From the cell containing the given text, extract its center point as (x, y) coordinate. 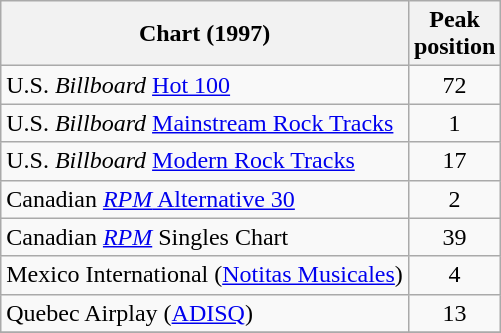
72 (454, 85)
Quebec Airplay (ADISQ) (205, 313)
4 (454, 275)
39 (454, 237)
U.S. Billboard Hot 100 (205, 85)
U.S. Billboard Modern Rock Tracks (205, 161)
1 (454, 123)
17 (454, 161)
U.S. Billboard Mainstream Rock Tracks (205, 123)
Chart (1997) (205, 34)
13 (454, 313)
Peakposition (454, 34)
Canadian RPM Singles Chart (205, 237)
Mexico International (Notitas Musicales) (205, 275)
Canadian RPM Alternative 30 (205, 199)
2 (454, 199)
